Return the (x, y) coordinate for the center point of the cell that contains the specified text.  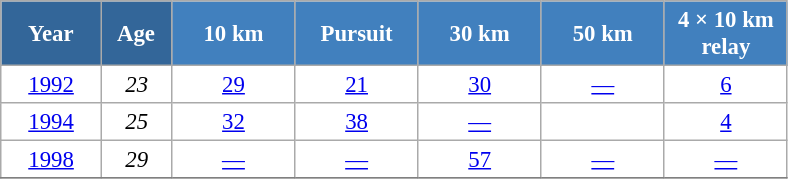
25 (136, 122)
32 (234, 122)
4 × 10 km relay (726, 34)
38 (356, 122)
1994 (52, 122)
21 (356, 85)
6 (726, 85)
1992 (52, 85)
57 (480, 160)
30 (480, 85)
23 (136, 85)
Year (52, 34)
Pursuit (356, 34)
4 (726, 122)
10 km (234, 34)
30 km (480, 34)
50 km (602, 34)
Age (136, 34)
1998 (52, 160)
